Provide the (x, y) coordinate of the cell's center where the given text is located.  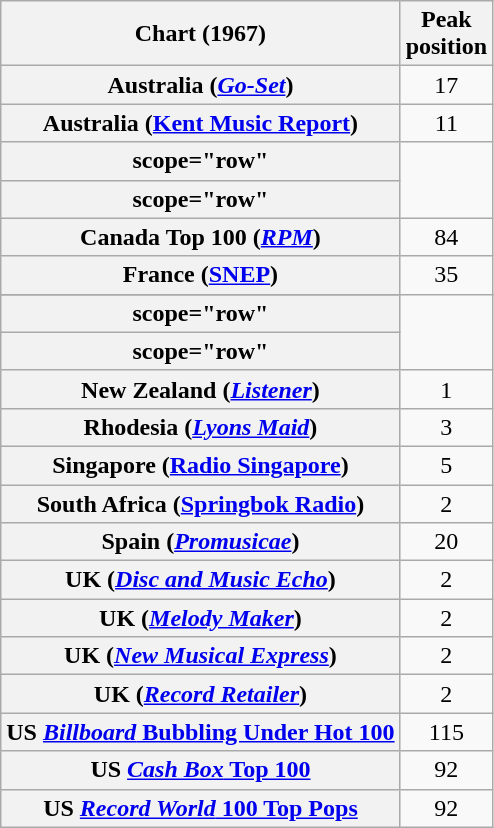
France (SNEP) (200, 275)
UK (Melody Maker) (200, 618)
UK (Disc and Music Echo) (200, 580)
Australia (Go-Set) (200, 85)
Canada Top 100 (RPM) (200, 237)
US Billboard Bubbling Under Hot 100 (200, 732)
3 (446, 427)
Spain (Promusicae) (200, 542)
Chart (1967) (200, 34)
US Cash Box Top 100 (200, 770)
11 (446, 123)
17 (446, 85)
UK (New Musical Express) (200, 656)
20 (446, 542)
UK (Record Retailer) (200, 694)
Peakposition (446, 34)
115 (446, 732)
5 (446, 465)
84 (446, 237)
Singapore (Radio Singapore) (200, 465)
1 (446, 389)
South Africa (Springbok Radio) (200, 503)
35 (446, 275)
Australia (Kent Music Report) (200, 123)
Rhodesia (Lyons Maid) (200, 427)
New Zealand (Listener) (200, 389)
US Record World 100 Top Pops (200, 808)
